Extract the (X, Y) coordinate from the center of the cell holding the provided text.  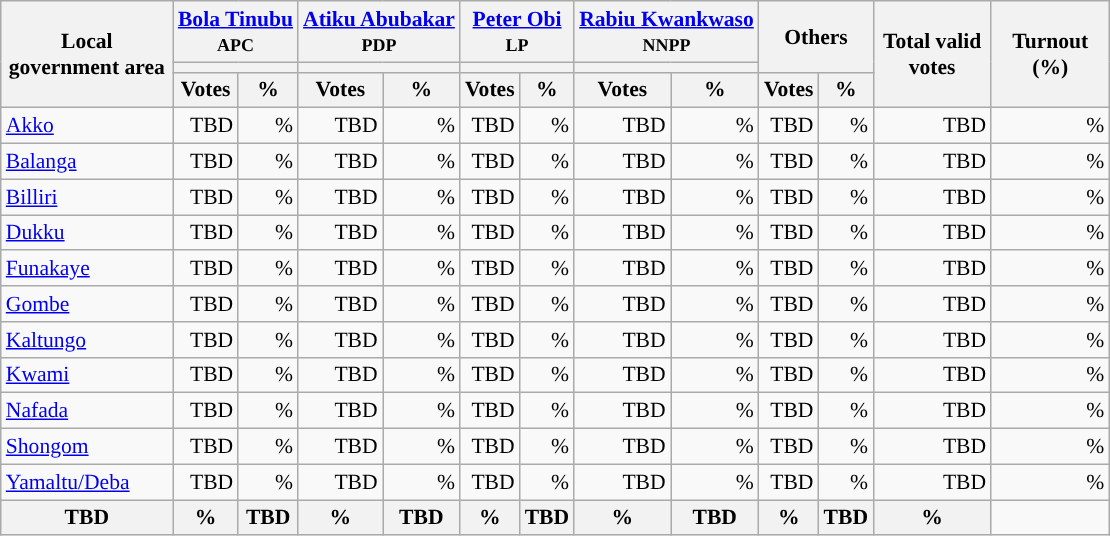
Dukku (87, 233)
Kwami (87, 375)
Rabiu KwankwasoNNPP (666, 32)
Atiku AbubakarPDP (379, 32)
Gombe (87, 304)
Turnout (%) (1050, 54)
Others (816, 36)
Nafada (87, 411)
Billiri (87, 197)
Bola TinubuAPC (236, 32)
Kaltungo (87, 340)
Total valid votes (932, 54)
Yamaltu/Deba (87, 482)
Shongom (87, 447)
Akko (87, 126)
Funakaye (87, 269)
Peter ObiLP (517, 32)
Local government area (87, 54)
Balanga (87, 162)
